Determine the [x, y] coordinate at the center of the cell enclosing the given text.  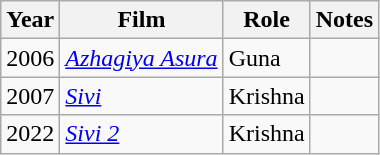
Sivi [142, 96]
Sivi 2 [142, 134]
2007 [30, 96]
Guna [266, 58]
Film [142, 20]
Year [30, 20]
2022 [30, 134]
Azhagiya Asura [142, 58]
2006 [30, 58]
Notes [344, 20]
Role [266, 20]
